Search for the cell housing the specified text and yield its (X, Y) center coordinate. 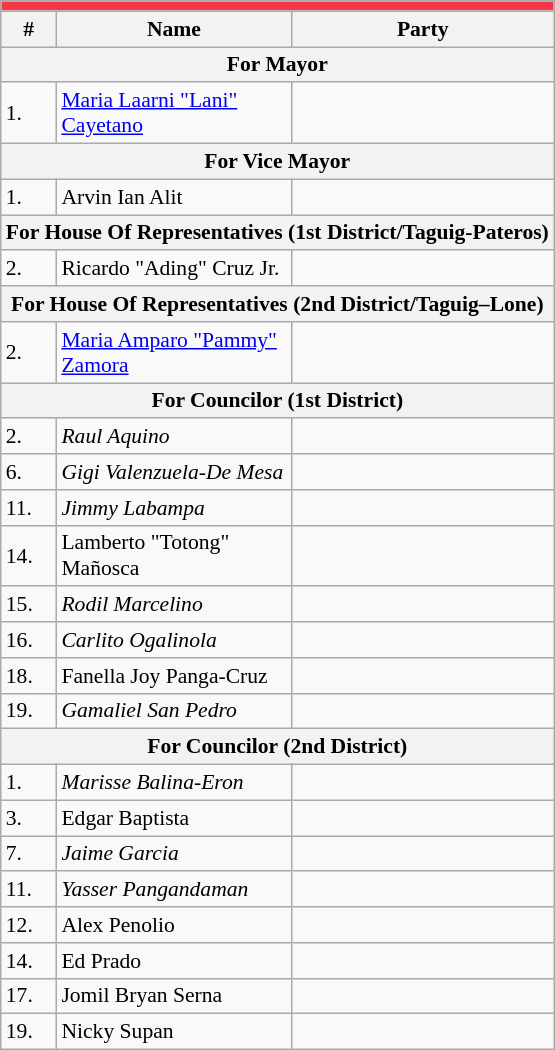
Jomil Bryan Serna (174, 996)
For Mayor (278, 65)
Lamberto "Totong" Mañosca (174, 556)
Ed Prado (174, 961)
For Vice Mayor (278, 162)
For Councilor (1st District) (278, 401)
Yasser Pangandaman (174, 890)
# (29, 29)
Nicky Supan (174, 1032)
Jimmy Labampa (174, 508)
Alex Penolio (174, 925)
16. (29, 640)
Marisse Balina-Eron (174, 783)
Name (174, 29)
For House Of Representatives (1st District/Taguig-Pateros) (278, 233)
Maria Amparo "Pammy" Zamora (174, 352)
Jaime Garcia (174, 854)
Party (422, 29)
Edgar Baptista (174, 818)
Rodil Marcelino (174, 605)
Gamaliel San Pedro (174, 711)
7. (29, 854)
Arvin Ian Alit (174, 197)
For House Of Representatives (2nd District/Taguig–Lone) (278, 304)
3. (29, 818)
18. (29, 676)
For Councilor (2nd District) (278, 747)
6. (29, 472)
15. (29, 605)
Gigi Valenzuela-De Mesa (174, 472)
Fanella Joy Panga-Cruz (174, 676)
Carlito Ogalinola (174, 640)
Ricardo "Ading" Cruz Jr. (174, 269)
Maria Laarni "Lani" Cayetano (174, 114)
Raul Aquino (174, 437)
17. (29, 996)
12. (29, 925)
